Output the [x, y] coordinate of the center of the cell containing the given text.  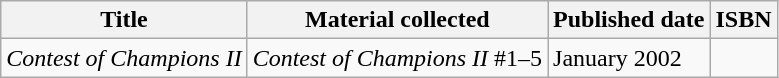
Material collected [397, 20]
Title [124, 20]
Published date [629, 20]
Contest of Champions II #1–5 [397, 58]
Contest of Champions II [124, 58]
January 2002 [629, 58]
ISBN [744, 20]
